Detect which cell encompasses the target text, then output its [X, Y] center coordinate. 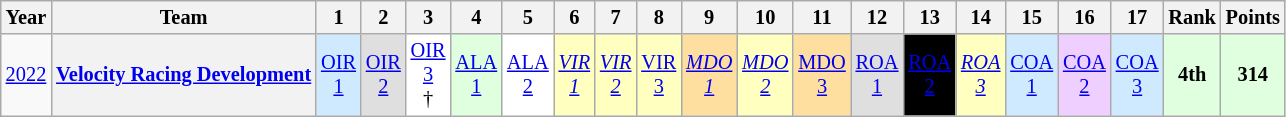
VIR3 [658, 75]
Rank [1192, 17]
2022 [26, 75]
COA2 [1084, 75]
4 [476, 17]
ALA1 [476, 75]
314 [1253, 75]
14 [980, 17]
17 [1138, 17]
16 [1084, 17]
15 [1032, 17]
10 [765, 17]
OIR1 [338, 75]
OIR3† [428, 75]
7 [616, 17]
ALA2 [528, 75]
ROA3 [980, 75]
VIR1 [574, 75]
VIR2 [616, 75]
Year [26, 17]
Points [1253, 17]
Velocity Racing Development [184, 75]
MDO1 [709, 75]
3 [428, 17]
COA3 [1138, 75]
11 [822, 17]
12 [878, 17]
OIR2 [384, 75]
MDO3 [822, 75]
2 [384, 17]
MDO2 [765, 75]
COA1 [1032, 75]
13 [930, 17]
8 [658, 17]
1 [338, 17]
9 [709, 17]
ROA1 [878, 75]
5 [528, 17]
ROA2 [930, 75]
6 [574, 17]
4th [1192, 75]
Team [184, 17]
